From the cell containing the given text, extract its center point as [X, Y] coordinate. 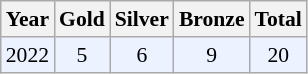
Total [278, 19]
5 [82, 55]
2022 [28, 55]
9 [212, 55]
Bronze [212, 19]
Year [28, 19]
Silver [142, 19]
20 [278, 55]
6 [142, 55]
Gold [82, 19]
